Provide the [X, Y] coordinate of the cell's center where the given text is located.  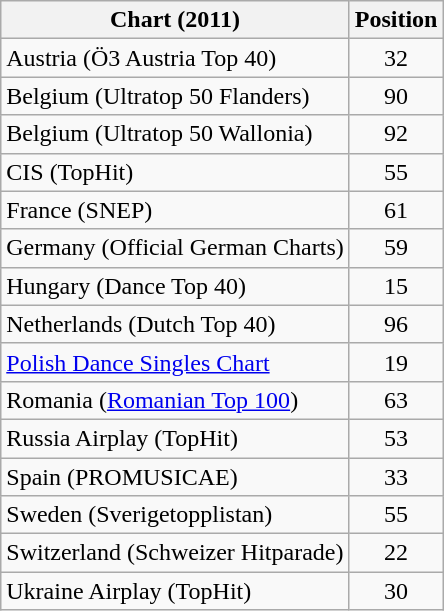
Sweden (Sverigetopplistan) [175, 515]
15 [396, 286]
30 [396, 591]
90 [396, 96]
Chart (2011) [175, 20]
92 [396, 134]
CIS (TopHit) [175, 172]
Belgium (Ultratop 50 Wallonia) [175, 134]
Russia Airplay (TopHit) [175, 438]
Romania (Romanian Top 100) [175, 400]
53 [396, 438]
Germany (Official German Charts) [175, 248]
59 [396, 248]
Netherlands (Dutch Top 40) [175, 324]
96 [396, 324]
19 [396, 362]
63 [396, 400]
Switzerland (Schweizer Hitparade) [175, 553]
22 [396, 553]
Polish Dance Singles Chart [175, 362]
Ukraine Airplay (TopHit) [175, 591]
61 [396, 210]
33 [396, 477]
Austria (Ö3 Austria Top 40) [175, 58]
Hungary (Dance Top 40) [175, 286]
32 [396, 58]
Spain (PROMUSICAE) [175, 477]
Position [396, 20]
Belgium (Ultratop 50 Flanders) [175, 96]
France (SNEP) [175, 210]
